Pinpoint the cell where the given text exists, returning its [X, Y] midpoint coordinate. 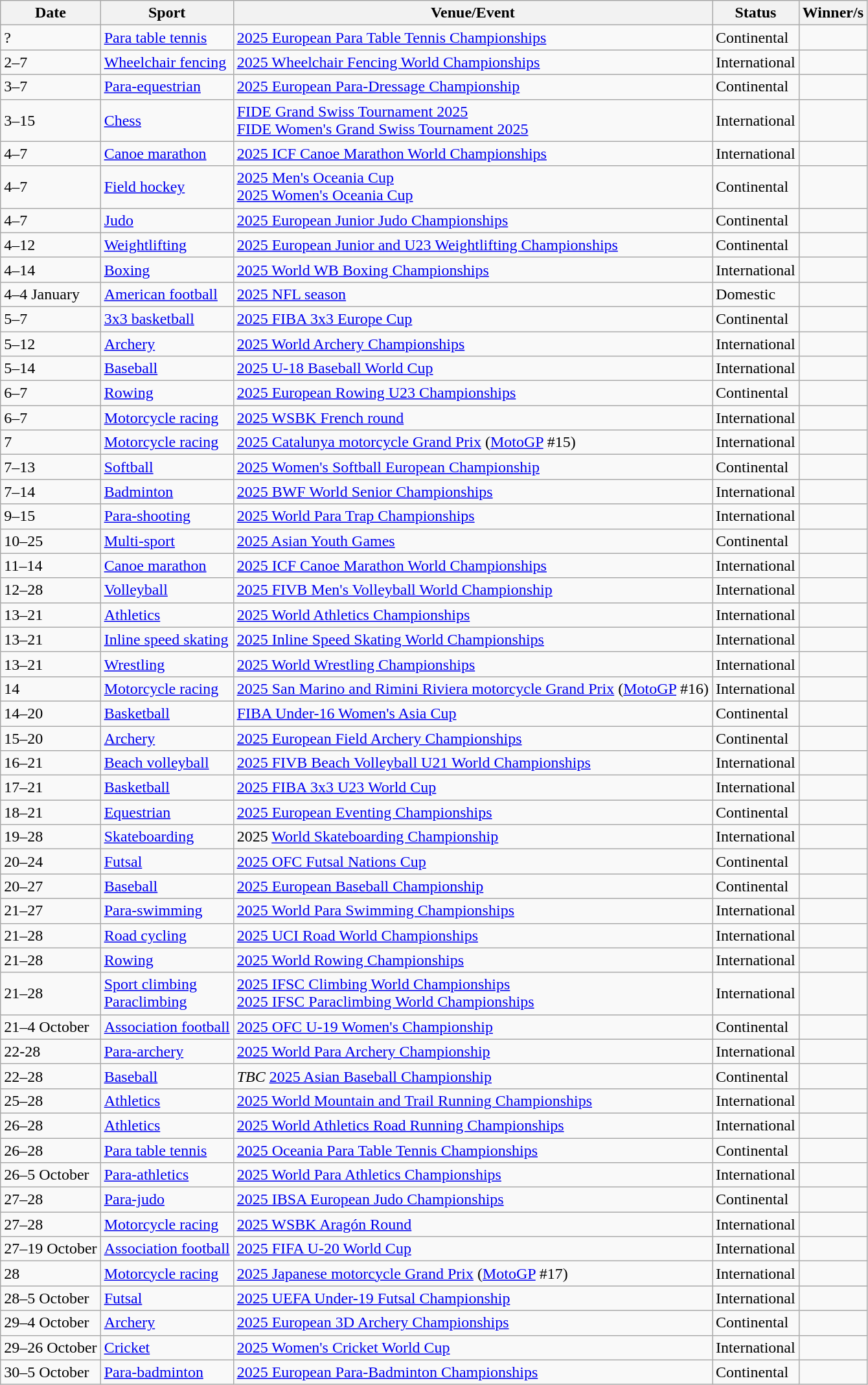
7 [51, 442]
2025 FIFA U-20 World Cup [473, 1249]
27–19 October [51, 1249]
5–12 [51, 344]
2025 WSBK Aragón Round [473, 1224]
3x3 basketball [167, 319]
21–4 October [51, 1027]
Inline speed skating [167, 639]
Skateboarding [167, 837]
28 [51, 1274]
2025 OFC Futsal Nations Cup [473, 862]
2025 World Para Trap Championships [473, 516]
4–4 January [51, 294]
2025 European Junior Judo Championships [473, 220]
16–21 [51, 763]
Road cycling [167, 935]
5–7 [51, 319]
2025 Japanese motorcycle Grand Prix (MotoGP #17) [473, 1274]
Para-athletics [167, 1175]
2025 Men's Oceania Cup 2025 Women's Oceania Cup [473, 187]
FIDE Grand Swiss Tournament 2025 FIDE Women's Grand Swiss Tournament 2025 [473, 120]
15–20 [51, 738]
2025 Women's Softball European Championship [473, 467]
Wrestling [167, 664]
2025 World WB Boxing Championships [473, 269]
11–14 [51, 566]
2025 FIVB Beach Volleyball U21 World Championships [473, 763]
Cricket [167, 1347]
Judo [167, 220]
20–27 [51, 886]
2025 IFSC Climbing World Championships 2025 IFSC Paraclimbing World Championships [473, 994]
2025 U-18 Baseball World Cup [473, 369]
5–14 [51, 369]
2025 European Baseball Championship [473, 886]
2025 World Mountain and Trail Running Championships [473, 1101]
Chess [167, 120]
2025 San Marino and Rimini Riviera motorcycle Grand Prix (MotoGP #16) [473, 689]
2025 FIBA 3x3 U23 World Cup [473, 788]
3–15 [51, 120]
Field hockey [167, 187]
2025 European Para-Badminton Championships [473, 1372]
18–21 [51, 812]
2025 World Skateboarding Championship [473, 837]
2025 Asian Youth Games [473, 541]
2025 World Wrestling Championships [473, 664]
2025 FIVB Men's Volleyball World Championship [473, 590]
2025 World Para Swimming Championships [473, 911]
30–5 October [51, 1372]
28–5 October [51, 1298]
7–13 [51, 467]
2025 NFL season [473, 294]
2025 Oceania Para Table Tennis Championships [473, 1150]
9–15 [51, 516]
20–24 [51, 862]
Boxing [167, 269]
17–21 [51, 788]
Para-equestrian [167, 87]
2025 World Para Archery Championship [473, 1051]
2025 World Athletics Road Running Championships [473, 1125]
2025 European Eventing Championships [473, 812]
Equestrian [167, 812]
Date [51, 13]
19–28 [51, 837]
Weightlifting [167, 245]
? [51, 38]
Venue/Event [473, 13]
4–12 [51, 245]
12–28 [51, 590]
Badminton [167, 492]
2025 World Athletics Championships [473, 615]
2025 European Para Table Tennis Championships [473, 38]
2025 European Junior and U23 Weightlifting Championships [473, 245]
2025 Inline Speed Skating World Championships [473, 639]
Wheelchair fencing [167, 62]
2025 European Rowing U23 Championships [473, 393]
21–27 [51, 911]
2025 Wheelchair Fencing World Championships [473, 62]
4–14 [51, 269]
29–4 October [51, 1323]
Multi-sport [167, 541]
2025 European Field Archery Championships [473, 738]
Para-archery [167, 1051]
22–28 [51, 1076]
14–20 [51, 713]
2025 UEFA Under-19 Futsal Championship [473, 1298]
26–5 October [51, 1175]
Para-badminton [167, 1372]
7–14 [51, 492]
10–25 [51, 541]
2025 UCI Road World Championships [473, 935]
2025 Women's Cricket World Cup [473, 1347]
2025 IBSA European Judo Championships [473, 1200]
29–26 October [51, 1347]
Para-shooting [167, 516]
25–28 [51, 1101]
TBC 2025 Asian Baseball Championship [473, 1076]
22-28 [51, 1051]
2025 European 3D Archery Championships [473, 1323]
2025 FIBA 3x3 Europe Cup [473, 319]
Status [756, 13]
2025 Catalunya motorcycle Grand Prix (MotoGP #15) [473, 442]
2025 WSBK French round [473, 418]
Domestic [756, 294]
2025 BWF World Senior Championships [473, 492]
American football [167, 294]
2025 OFC U-19 Women's Championship [473, 1027]
14 [51, 689]
Para-swimming [167, 911]
Sport climbingParaclimbing [167, 994]
2025 World Para Athletics Championships [473, 1175]
Softball [167, 467]
Para-judo [167, 1200]
Volleyball [167, 590]
Beach volleyball [167, 763]
Sport [167, 13]
2025 European Para-Dressage Championship [473, 87]
2–7 [51, 62]
2025 World Archery Championships [473, 344]
3–7 [51, 87]
2025 World Rowing Championships [473, 960]
FIBA Under-16 Women's Asia Cup [473, 713]
Winner/s [833, 13]
